Locate the cell with the specified text and output its [x, y] center coordinate. 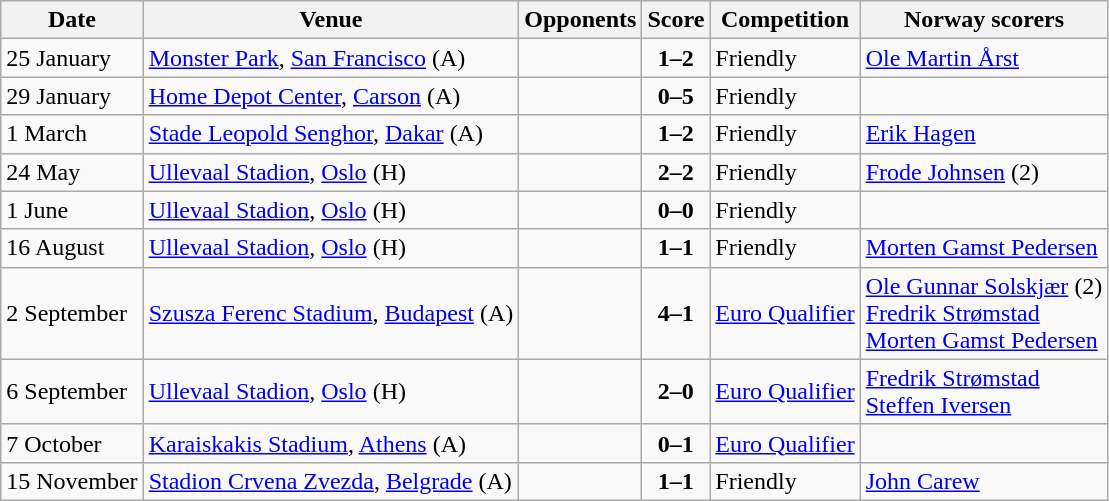
15 November [72, 481]
Score [676, 20]
1 June [72, 210]
0–1 [676, 443]
Date [72, 20]
Norway scorers [984, 20]
7 October [72, 443]
2–2 [676, 172]
Karaiskakis Stadium, Athens (A) [331, 443]
Monster Park, San Francisco (A) [331, 58]
Szusza Ferenc Stadium, Budapest (A) [331, 313]
Erik Hagen [984, 134]
Competition [785, 20]
24 May [72, 172]
29 January [72, 96]
0–0 [676, 210]
Stade Leopold Senghor, Dakar (A) [331, 134]
1 March [72, 134]
Morten Gamst Pedersen [984, 248]
16 August [72, 248]
John Carew [984, 481]
4–1 [676, 313]
Ole Gunnar Solskjær (2)Fredrik StrømstadMorten Gamst Pedersen [984, 313]
Fredrik StrømstadSteffen Iversen [984, 392]
Home Depot Center, Carson (A) [331, 96]
Stadion Crvena Zvezda, Belgrade (A) [331, 481]
Opponents [580, 20]
2 September [72, 313]
25 January [72, 58]
Ole Martin Årst [984, 58]
2–0 [676, 392]
Frode Johnsen (2) [984, 172]
0–5 [676, 96]
6 September [72, 392]
Venue [331, 20]
